Provide the (x, y) coordinate of the cell's center where the given text is located.  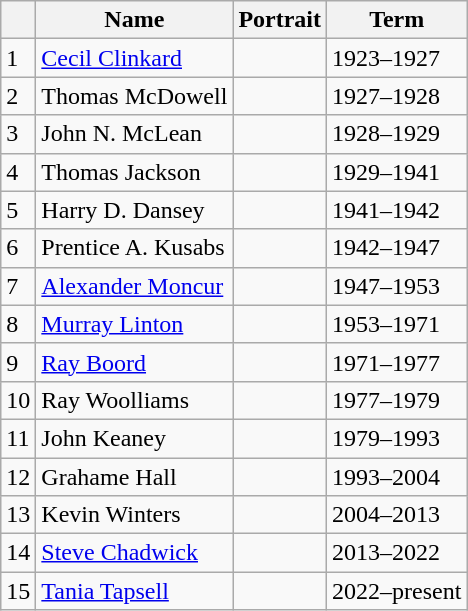
4 (18, 172)
Term (397, 20)
Thomas Jackson (134, 172)
1941–1942 (397, 210)
5 (18, 210)
13 (18, 515)
Ray Woolliams (134, 400)
8 (18, 324)
Murray Linton (134, 324)
Prentice A. Kusabs (134, 248)
3 (18, 134)
1979–1993 (397, 438)
John Keaney (134, 438)
15 (18, 591)
2004–2013 (397, 515)
Tania Tapsell (134, 591)
1 (18, 58)
Name (134, 20)
1953–1971 (397, 324)
6 (18, 248)
Portrait (280, 20)
11 (18, 438)
1928–1929 (397, 134)
1929–1941 (397, 172)
1942–1947 (397, 248)
1927–1928 (397, 96)
1947–1953 (397, 286)
2 (18, 96)
12 (18, 477)
1977–1979 (397, 400)
Grahame Hall (134, 477)
14 (18, 553)
Alexander Moncur (134, 286)
10 (18, 400)
Cecil Clinkard (134, 58)
2022–present (397, 591)
Ray Boord (134, 362)
1923–1927 (397, 58)
Kevin Winters (134, 515)
1993–2004 (397, 477)
2013–2022 (397, 553)
Thomas McDowell (134, 96)
John N. McLean (134, 134)
1971–1977 (397, 362)
7 (18, 286)
Harry D. Dansey (134, 210)
9 (18, 362)
Steve Chadwick (134, 553)
